Determine the [X, Y] coordinate at the center of the cell enclosing the given text.  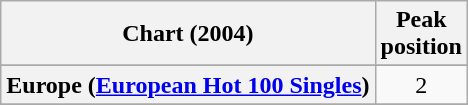
Peakposition [421, 34]
Europe (European Hot 100 Singles) [188, 85]
2 [421, 85]
Chart (2004) [188, 34]
